From the cell containing the given text, extract its center point as (x, y) coordinate. 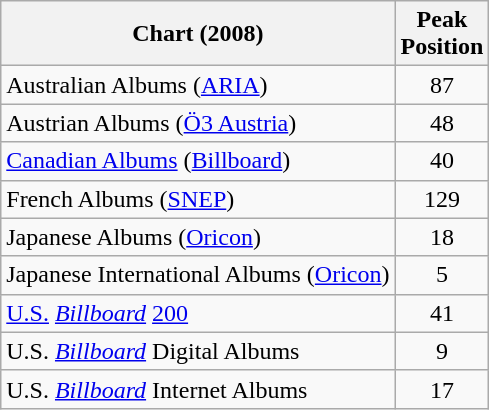
129 (442, 199)
Austrian Albums (Ö3 Austria) (198, 123)
Australian Albums (ARIA) (198, 85)
French Albums (SNEP) (198, 199)
U.S. Billboard Digital Albums (198, 351)
Canadian Albums (Billboard) (198, 161)
17 (442, 389)
U.S. Billboard 200 (198, 313)
U.S. Billboard Internet Albums (198, 389)
PeakPosition (442, 34)
18 (442, 237)
Japanese International Albums (Oricon) (198, 275)
Chart (2008) (198, 34)
Japanese Albums (Oricon) (198, 237)
9 (442, 351)
41 (442, 313)
40 (442, 161)
87 (442, 85)
48 (442, 123)
5 (442, 275)
